Pinpoint the cell where the given text exists, returning its [x, y] midpoint coordinate. 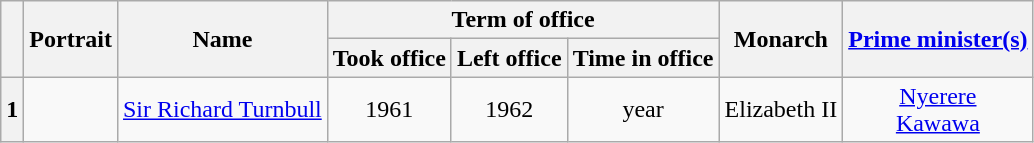
1961 [389, 110]
Term of office [523, 20]
Sir Richard Turnbull [222, 110]
Monarch [781, 39]
year [643, 110]
Time in office [643, 58]
Took office [389, 58]
NyerereKawawa [938, 110]
1 [12, 110]
Left office [509, 58]
Name [222, 39]
Elizabeth II [781, 110]
Portrait [71, 39]
Prime minister(s) [938, 39]
1962 [509, 110]
